Search for the cell housing the specified text and yield its (x, y) center coordinate. 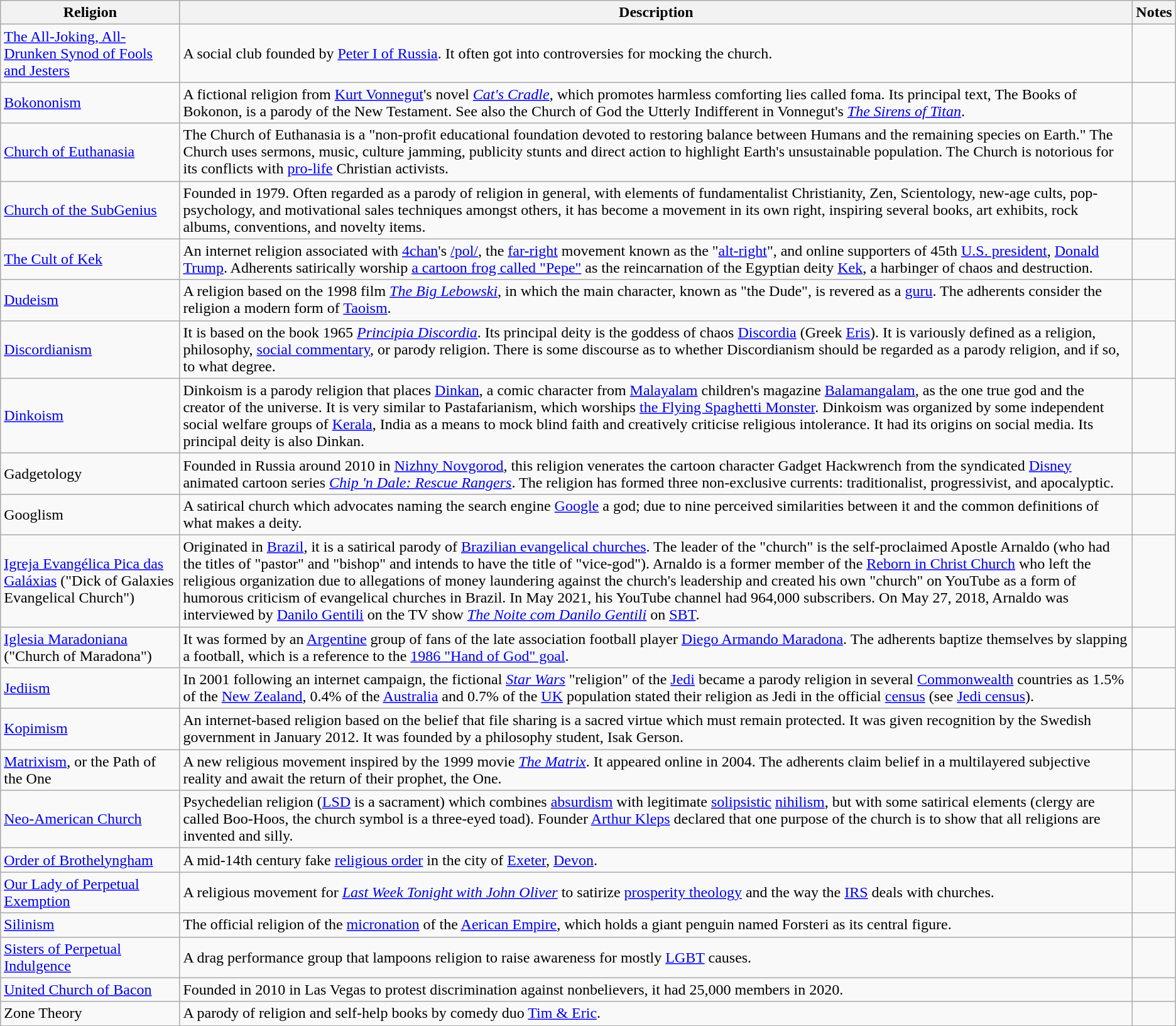
A religious movement for Last Week Tonight with John Oliver to satirize prosperity theology and the way the IRS deals with churches. (656, 892)
Notes (1154, 13)
Neo-American Church (90, 819)
The All-Joking, All-Drunken Synod of Fools and Jesters (90, 53)
Gadgetology (90, 474)
Kopimism (90, 729)
Church of Euthanasia (90, 152)
A parody of religion and self-help books by comedy duo Tim & Eric. (656, 1013)
Founded in 2010 in Las Vegas to protest discrimination against nonbelievers, it had 25,000 members in 2020. (656, 990)
The official religion of the micronation of the Aerican Empire, which holds a giant penguin named Forsteri as its central figure. (656, 925)
Our Lady of Perpetual Exemption (90, 892)
Sisters of Perpetual Indulgence (90, 958)
United Church of Bacon (90, 990)
A mid-14th century fake religious order in the city of Exeter, Devon. (656, 860)
Matrixism, or the Path of the One (90, 770)
Bokononism (90, 103)
Religion (90, 13)
Description (656, 13)
The Cult of Kek (90, 259)
Zone Theory (90, 1013)
Jediism (90, 689)
A social club founded by Peter I of Russia. It often got into controversies for mocking the church. (656, 53)
Silinism (90, 925)
Dudeism (90, 300)
Dinkoism (90, 416)
Igreja Evangélica Pica das Galáxias ("Dick of Galaxies Evangelical Church") (90, 581)
Order of Brothelyngham (90, 860)
A drag performance group that lampoons religion to raise awareness for mostly LGBT causes. (656, 958)
Church of the SubGenius (90, 210)
Googlism (90, 514)
Iglesia Maradoniana ("Church of Maradona") (90, 647)
Discordianism (90, 349)
